Identify which cell holds the provided text, then report its [x, y] central coordinate. 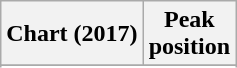
Peak position [189, 34]
Chart (2017) [72, 34]
